Identify which cell holds the provided text, then report its [X, Y] central coordinate. 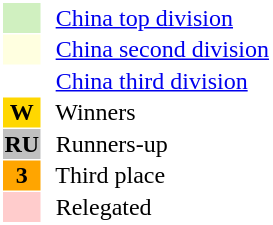
Relegated [156, 207]
China third division [156, 81]
China top division [156, 18]
China second division [156, 49]
W [22, 113]
Runners-up [156, 144]
Third place [156, 175]
Winners [156, 113]
3 [22, 175]
RU [22, 144]
